Identify which cell holds the provided text, then report its [X, Y] central coordinate. 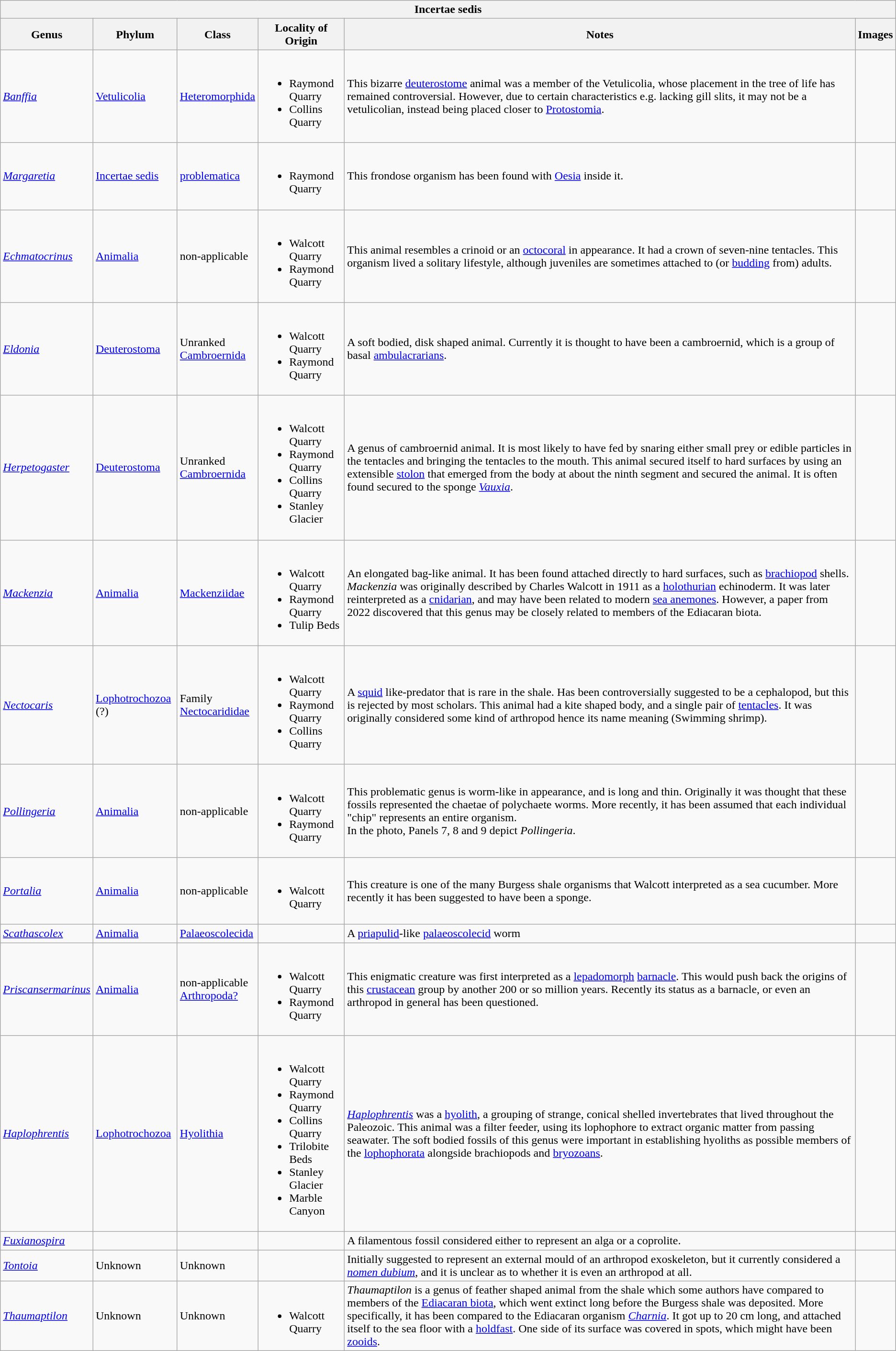
Lophotrochozoa (?) [135, 705]
Thaumaptilon [47, 1316]
Fuxianospira [47, 1241]
Nectocaris [47, 705]
Raymond QuarryCollins Quarry [302, 96]
Banffia [47, 96]
This frondose organism has been found with Oesia inside it. [600, 176]
FamilyNectocarididae [217, 705]
Herpetogaster [47, 468]
Haplophrentis [47, 1134]
Hyolithia [217, 1134]
Walcott QuarryRaymond QuarryCollins QuarryTrilobite BedsStanley GlacierMarble Canyon [302, 1134]
Portalia [47, 891]
Tontoia [47, 1265]
Priscansermarinus [47, 989]
Mackenzia [47, 592]
Heteromorphida [217, 96]
Phylum [135, 34]
Class [217, 34]
Vetulicolia [135, 96]
Lophotrochozoa [135, 1134]
Pollingeria [47, 811]
Locality of Origin [302, 34]
Notes [600, 34]
Raymond Quarry [302, 176]
problematica [217, 176]
A priapulid-like palaeoscolecid worm [600, 933]
A soft bodied, disk shaped animal. Currently it is thought to have been a cambroernid, which is a group of basal ambulacrarians. [600, 349]
A filamentous fossil considered either to represent an alga or a coprolite. [600, 1241]
Walcott QuarryRaymond QuarryTulip Beds [302, 592]
non-applicableArthropoda? [217, 989]
Mackenziidae [217, 592]
Palaeoscolecida [217, 933]
Walcott QuarryRaymond QuarryCollins Quarry [302, 705]
Echmatocrinus [47, 256]
Images [875, 34]
Scathascolex [47, 933]
Genus [47, 34]
Margaretia [47, 176]
Eldonia [47, 349]
Walcott QuarryRaymond QuarryCollins QuarryStanley Glacier [302, 468]
